Scan for the cell matching the given text and deliver its (x, y) coordinate at center. 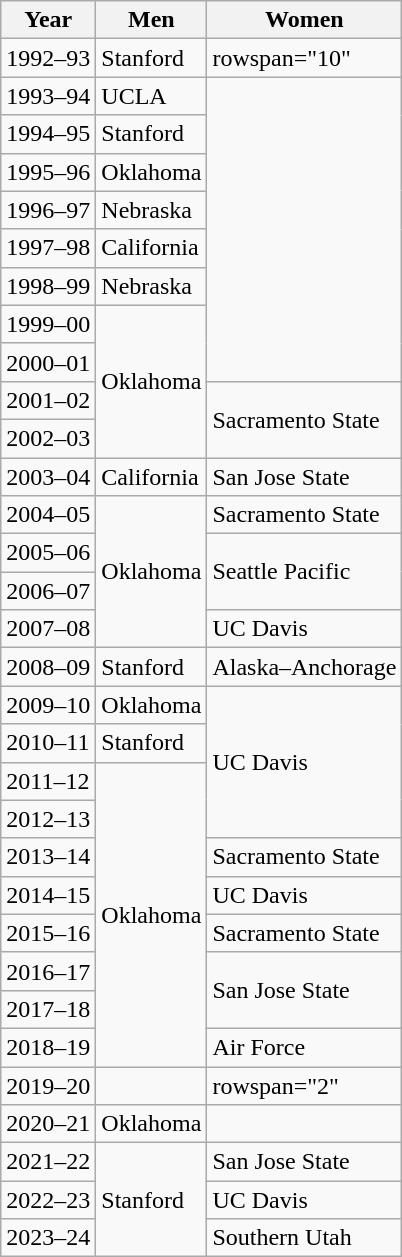
1992–93 (48, 58)
1998–99 (48, 286)
rowspan="2" (304, 1085)
2014–15 (48, 895)
2021–22 (48, 1162)
Air Force (304, 1047)
Southern Utah (304, 1238)
2000–01 (48, 362)
UCLA (152, 96)
2006–07 (48, 591)
2010–11 (48, 743)
1995–96 (48, 172)
Seattle Pacific (304, 572)
2004–05 (48, 515)
Women (304, 20)
2015–16 (48, 933)
rowspan="10" (304, 58)
2002–03 (48, 438)
1994–95 (48, 134)
2012–13 (48, 819)
2022–23 (48, 1200)
2007–08 (48, 629)
2018–19 (48, 1047)
2019–20 (48, 1085)
2009–10 (48, 705)
2017–18 (48, 1009)
2008–09 (48, 667)
1993–94 (48, 96)
2013–14 (48, 857)
1999–00 (48, 324)
Year (48, 20)
2016–17 (48, 971)
2020–21 (48, 1124)
2023–24 (48, 1238)
2011–12 (48, 781)
1996–97 (48, 210)
Men (152, 20)
1997–98 (48, 248)
2003–04 (48, 477)
2001–02 (48, 400)
2005–06 (48, 553)
Alaska–Anchorage (304, 667)
